Return [X, Y] of the center of cell containing provided text 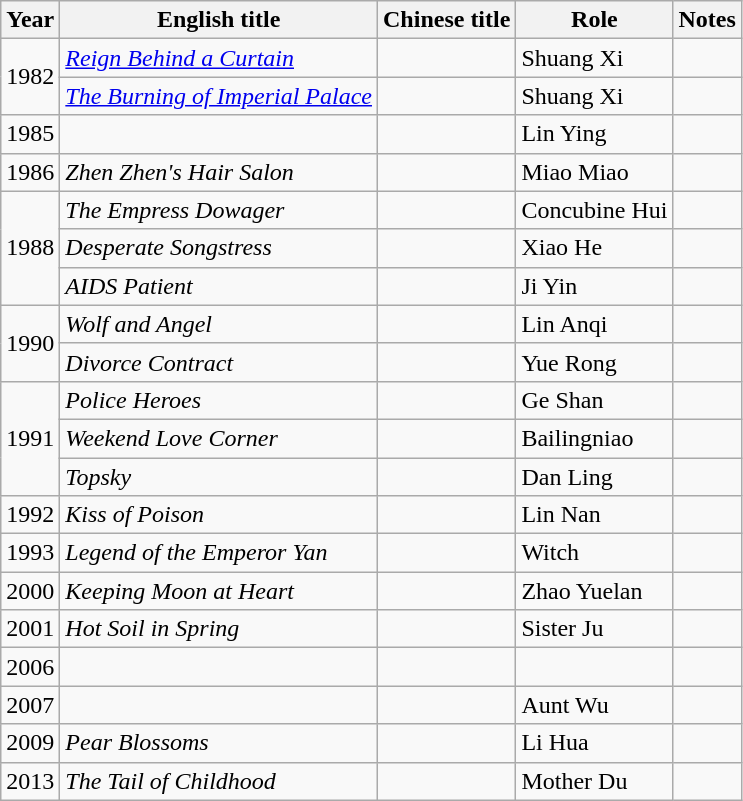
1991 [30, 438]
Bailingniao [594, 438]
Concubine Hui [594, 210]
1992 [30, 515]
AIDS Patient [219, 286]
2009 [30, 743]
Legend of the Emperor Yan [219, 553]
Mother Du [594, 781]
Yue Rong [594, 362]
Desperate Songstress [219, 248]
2000 [30, 591]
The Burning of Imperial Palace [219, 96]
Kiss of Poison [219, 515]
Role [594, 20]
Chinese title [447, 20]
English title [219, 20]
Zhao Yuelan [594, 591]
Ge Shan [594, 400]
2007 [30, 705]
2013 [30, 781]
1988 [30, 248]
Divorce Contract [219, 362]
Ji Yin [594, 286]
Miao Miao [594, 172]
Aunt Wu [594, 705]
1993 [30, 553]
1990 [30, 343]
Weekend Love Corner [219, 438]
Topsky [219, 477]
Dan Ling [594, 477]
Police Heroes [219, 400]
Xiao He [594, 248]
Hot Soil in Spring [219, 629]
2006 [30, 667]
Witch [594, 553]
Year [30, 20]
1982 [30, 77]
Lin Anqi [594, 324]
The Empress Dowager [219, 210]
Notes [707, 20]
Reign Behind a Curtain [219, 58]
Wolf and Angel [219, 324]
1986 [30, 172]
1985 [30, 134]
Pear Blossoms [219, 743]
The Tail of Childhood [219, 781]
Zhen Zhen's Hair Salon [219, 172]
Keeping Moon at Heart [219, 591]
2001 [30, 629]
Lin Ying [594, 134]
Lin Nan [594, 515]
Li Hua [594, 743]
Sister Ju [594, 629]
